Provide the [x, y] coordinate of the cell's center where the given text is located.  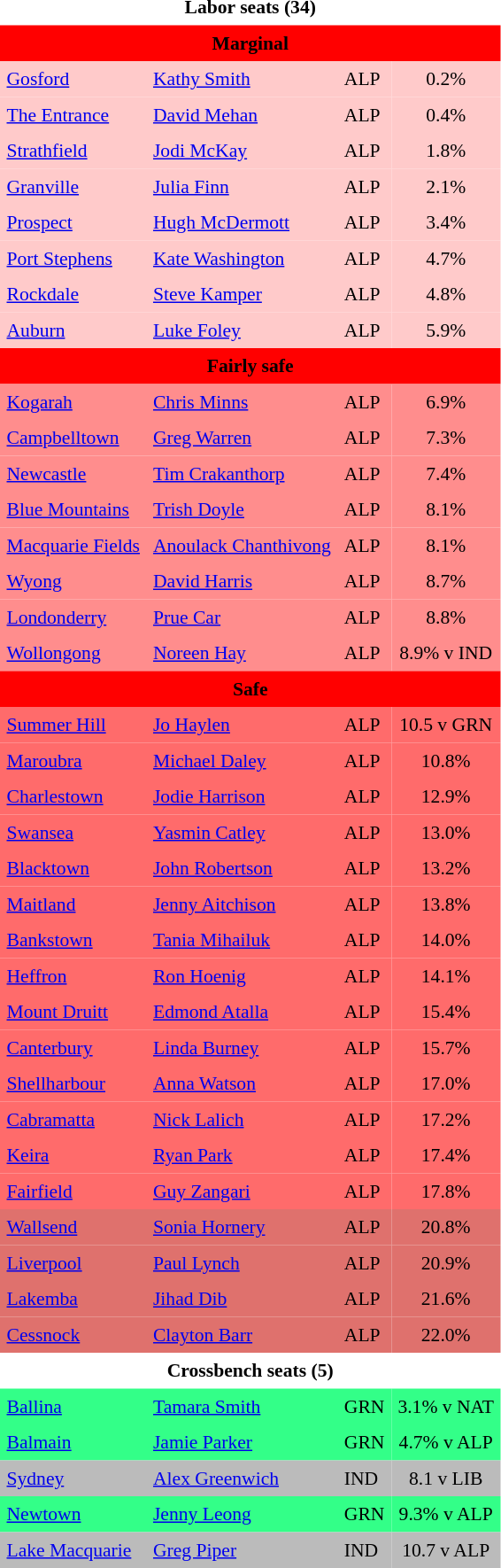
Tania Mihailuk [242, 940]
8.8% [446, 617]
Trish Doyle [242, 509]
4.8% [446, 294]
Lakemba [73, 1299]
Guy Zangari [242, 1191]
David Mehan [242, 114]
Cessnock [73, 1334]
3.4% [446, 222]
Mount Druitt [73, 1012]
Campbelltown [73, 438]
Rockdale [73, 294]
13.0% [446, 832]
Jodie Harrison [242, 796]
Strathfield [73, 151]
9.3% v ALP [446, 1514]
Luke Foley [242, 330]
Linda Burney [242, 1047]
13.2% [446, 868]
Kathy Smith [242, 79]
Heffron [73, 975]
Sonia Hornery [242, 1227]
5.9% [446, 330]
10.8% [446, 760]
The Entrance [73, 114]
10.5 v GRN [446, 725]
0.2% [446, 79]
Newcastle [73, 473]
Jodi McKay [242, 151]
Jamie Parker [242, 1442]
Yasmin Catley [242, 832]
Jenny Leong [242, 1514]
Port Stephens [73, 258]
Fairfield [73, 1191]
Steve Kamper [242, 294]
Julia Finn [242, 186]
Maitland [73, 904]
Prospect [73, 222]
17.0% [446, 1083]
17.2% [446, 1119]
7.4% [446, 473]
Wyong [73, 581]
Liverpool [73, 1262]
John Robertson [242, 868]
Wollongong [73, 653]
17.4% [446, 1155]
Jenny Aitchison [242, 904]
15.7% [446, 1047]
6.9% [446, 401]
Ballina [73, 1406]
Charlestown [73, 796]
Tim Crakanthorp [242, 473]
Nick Lalich [242, 1119]
Safe [250, 688]
Crossbench seats (5) [250, 1370]
Tamara Smith [242, 1406]
14.1% [446, 975]
Paul Lynch [242, 1262]
17.8% [446, 1191]
4.7% [446, 258]
Kate Washington [242, 258]
Clayton Barr [242, 1334]
Chris Minns [242, 401]
Balmain [73, 1442]
Swansea [73, 832]
Jo Haylen [242, 725]
Keira [73, 1155]
21.6% [446, 1299]
1.8% [446, 151]
Ron Hoenig [242, 975]
Londonderry [73, 617]
Greg Piper [242, 1549]
Lake Macquarie [73, 1549]
15.4% [446, 1012]
Shellharbour [73, 1083]
Cabramatta [73, 1119]
Blacktown [73, 868]
Auburn [73, 330]
Anna Watson [242, 1083]
David Harris [242, 581]
Canterbury [73, 1047]
Marginal [250, 43]
Blue Mountains [73, 509]
Granville [73, 186]
Fairly safe [250, 366]
Alex Greenwich [242, 1478]
2.1% [446, 186]
8.9% v IND [446, 653]
Hugh McDermott [242, 222]
22.0% [446, 1334]
3.1% v NAT [446, 1406]
0.4% [446, 114]
14.0% [446, 940]
13.8% [446, 904]
Bankstown [73, 940]
12.9% [446, 796]
4.7% v ALP [446, 1442]
Prue Car [242, 617]
7.3% [446, 438]
Greg Warren [242, 438]
Sydney [73, 1478]
20.9% [446, 1262]
Jihad Dib [242, 1299]
Gosford [73, 79]
10.7 v ALP [446, 1549]
Summer Hill [73, 725]
8.1 v LIB [446, 1478]
Macquarie Fields [73, 545]
Wallsend [73, 1227]
Edmond Atalla [242, 1012]
Noreen Hay [242, 653]
Newtown [73, 1514]
Michael Daley [242, 760]
Kogarah [73, 401]
Anoulack Chanthivong [242, 545]
Maroubra [73, 760]
20.8% [446, 1227]
8.7% [446, 581]
Ryan Park [242, 1155]
